Determine the [X, Y] coordinate at the center of the cell enclosing the given text.  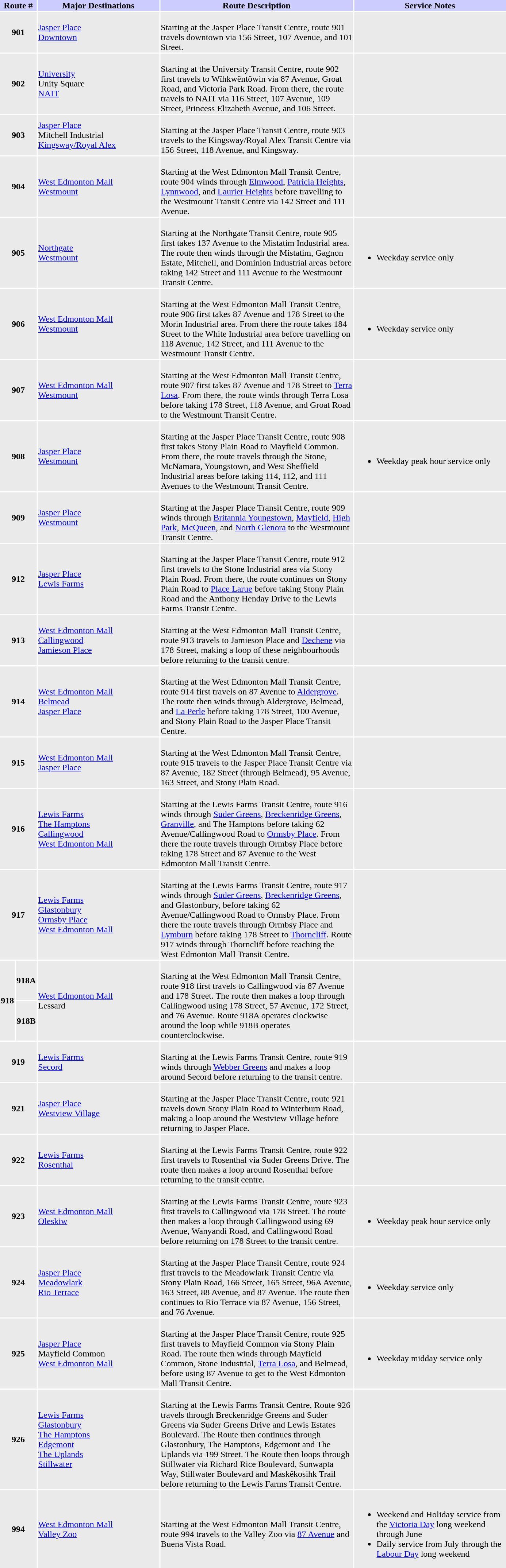
908 [18, 456]
921 [18, 1108]
Weekend and Holiday service from the Victoria Day long weekend through JuneDaily service from July through the Labour Day long weekend [430, 1529]
914 [18, 701]
West Edmonton MallOleskiw [99, 1216]
Jasper PlaceWestview Village [99, 1108]
Starting at the West Edmonton Mall Transit Centre, route 994 travels to the Valley Zoo via 87 Avenue and Buena Vista Road. [257, 1529]
902 [18, 84]
Major Destinations [99, 5]
906 [18, 324]
909 [18, 518]
NorthgateWestmount [99, 253]
Lewis FarmsGlastonburyThe HamptonsEdgemontThe UplandsStillwater [99, 1439]
Route # [18, 5]
915 [18, 763]
Starting at the Jasper Place Transit Centre, route 901 travels downtown via 156 Street, 107 Avenue, and 101 Street. [257, 32]
994 [18, 1529]
918A [26, 980]
Lewis FarmsSecord [99, 1062]
Jasper PlaceLewis Farms [99, 579]
923 [18, 1216]
Starting at the Jasper Place Transit Centre, route 903 travels to the Kingsway/Royal Alex Transit Centre via 156 Street, 118 Avenue, and Kingsway. [257, 135]
Lewis FarmsGlastonburyOrmsby PlaceWest Edmonton Mall [99, 915]
Jasper PlaceDowntown [99, 32]
905 [18, 253]
913 [18, 640]
West Edmonton MallCallingwoodJamieson Place [99, 640]
Jasper PlaceMayfield CommonWest Edmonton Mall [99, 1354]
903 [18, 135]
924 [18, 1282]
West Edmonton MallLessard [99, 1001]
904 [18, 187]
Jasper PlaceMeadowlarkRio Terrace [99, 1282]
West Edmonton MallBelmeadJasper Place [99, 701]
918B [26, 1021]
916 [18, 829]
925 [18, 1354]
917 [18, 915]
Weekday midday service only [430, 1354]
West Edmonton MallJasper Place [99, 763]
907 [18, 390]
922 [18, 1160]
918 [7, 1001]
UniversityUnity SquareNAIT [99, 84]
Lewis FarmsThe HamptonsCallingwoodWest Edmonton Mall [99, 829]
919 [18, 1062]
Service Notes [430, 5]
West Edmonton MallValley Zoo [99, 1529]
926 [18, 1439]
Route Description [257, 5]
Jasper PlaceMitchell IndustrialKingsway/Royal Alex [99, 135]
912 [18, 579]
Lewis FarmsRosenthal [99, 1160]
901 [18, 32]
